Search for the cell housing the specified text and yield its (x, y) center coordinate. 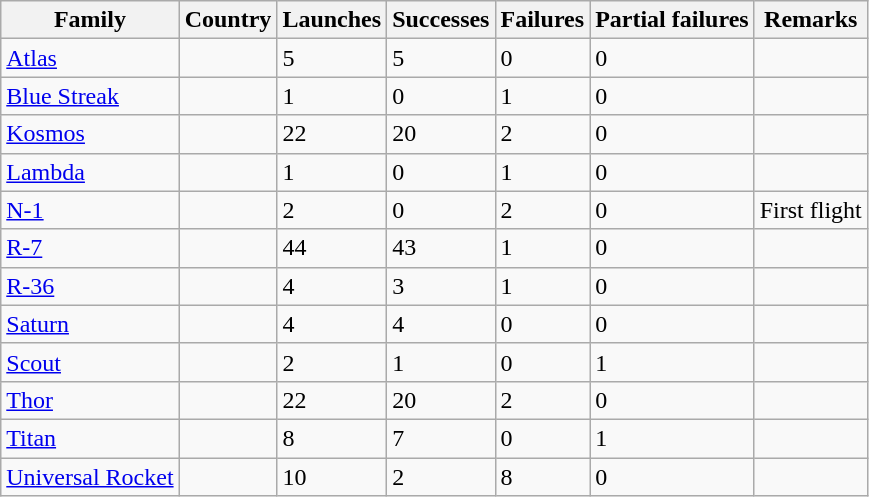
First flight (810, 210)
Country (228, 20)
Scout (90, 362)
Blue Streak (90, 96)
Titan (90, 438)
7 (441, 438)
R-36 (90, 286)
Lambda (90, 172)
Atlas (90, 58)
Family (90, 20)
44 (332, 248)
N-1 (90, 210)
Failures (542, 20)
Remarks (810, 20)
Launches (332, 20)
Saturn (90, 324)
3 (441, 286)
R-7 (90, 248)
10 (332, 477)
Partial failures (672, 20)
Successes (441, 20)
Universal Rocket (90, 477)
Thor (90, 400)
Kosmos (90, 134)
43 (441, 248)
